Return (x, y) of the center of cell containing provided text 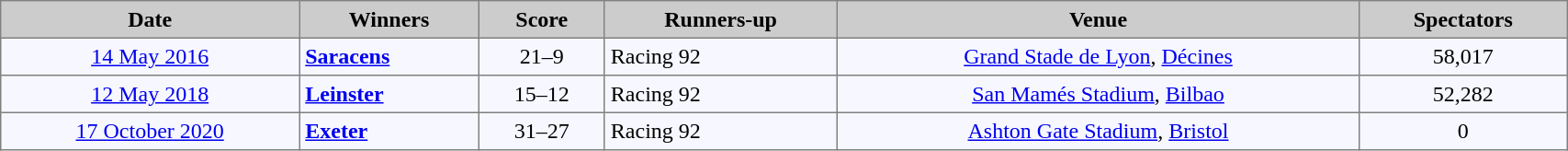
Spectators (1463, 19)
Exeter (389, 131)
14 May 2016 (151, 56)
15–12 (542, 94)
Venue (1099, 19)
12 May 2018 (151, 94)
Ashton Gate Stadium, Bristol (1099, 131)
Date (151, 19)
Saracens (389, 56)
21–9 (542, 56)
52,282 (1463, 94)
17 October 2020 (151, 131)
Winners (389, 19)
31–27 (542, 131)
Runners-up (720, 19)
Leinster (389, 94)
0 (1463, 131)
Grand Stade de Lyon, Décines (1099, 56)
San Mamés Stadium, Bilbao (1099, 94)
58,017 (1463, 56)
Score (542, 19)
